Output the (x, y) coordinate of the center of the cell containing the given text.  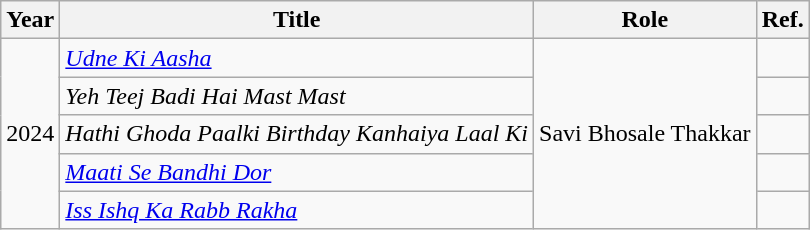
Hathi Ghoda Paalki Birthday Kanhaiya Laal Ki (297, 134)
Ref. (782, 20)
Maati Se Bandhi Dor (297, 172)
Role (646, 20)
Savi Bhosale Thakkar (646, 134)
2024 (30, 134)
Yeh Teej Badi Hai Mast Mast (297, 96)
Iss Ishq Ka Rabb Rakha (297, 210)
Year (30, 20)
Title (297, 20)
Udne Ki Aasha (297, 58)
